Find where the given text appears and provide that cell's center as [x, y] coordinate. 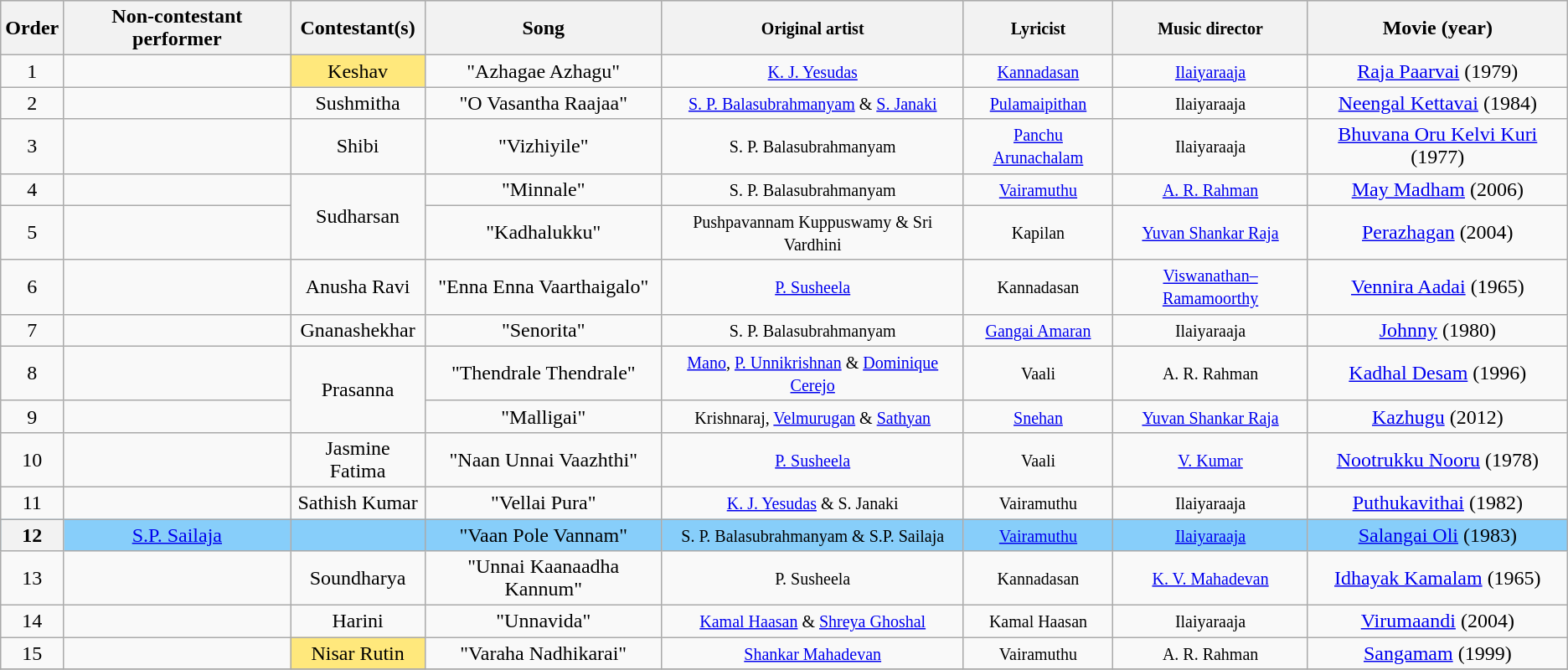
Viswanathan–Ramamoorthy [1211, 286]
Nisar Rutin [358, 653]
"Malligai" [543, 416]
S.P. Sailaja [178, 535]
S. P. Balasubrahmanyam & S. Janaki [812, 103]
"Azhagae Azhagu" [543, 71]
Kamal Haasan [1039, 621]
12 [32, 535]
Mano, P. Unnikrishnan & Dominique Cerejo [812, 374]
Kazhugu (2012) [1437, 416]
May Madham (2006) [1437, 189]
7 [32, 330]
Puthukavithai (1982) [1437, 502]
Lyricist [1039, 28]
Virumaandi (2004) [1437, 621]
Raja Paarvai (1979) [1437, 71]
Kapilan [1039, 233]
14 [32, 621]
Keshav [358, 71]
Nootrukku Nooru (1978) [1437, 459]
S. P. Balasubrahmanyam & S.P. Sailaja [812, 535]
Johnny (1980) [1437, 330]
2 [32, 103]
K. J. Yesudas & S. Janaki [812, 502]
Gangai Amaran [1039, 330]
K. J. Yesudas [812, 71]
Bhuvana Oru Kelvi Kuri (1977) [1437, 146]
4 [32, 189]
Order [32, 28]
Neengal Kettavai (1984) [1437, 103]
"Vellai Pura" [543, 502]
Song [543, 28]
Idhayak Kamalam (1965) [1437, 578]
"Thendrale Thendrale" [543, 374]
Salangai Oli (1983) [1437, 535]
Panchu Arunachalam [1039, 146]
Harini [358, 621]
Kamal Haasan & Shreya Ghoshal [812, 621]
Krishnaraj, Velmurugan & Sathyan [812, 416]
Pulamaipithan [1039, 103]
"Unnai Kaanaadha Kannum" [543, 578]
Jasmine Fatima [358, 459]
1 [32, 71]
8 [32, 374]
3 [32, 146]
13 [32, 578]
5 [32, 233]
Non-contestant performer [178, 28]
Sangamam (1999) [1437, 653]
6 [32, 286]
"Enna Enna Vaarthaigalo" [543, 286]
"Kadhalukku" [543, 233]
"Vaan Pole Vannam" [543, 535]
10 [32, 459]
K. V. Mahadevan [1211, 578]
Vennira Aadai (1965) [1437, 286]
Pushpavannam Kuppuswamy & Sri Vardhini [812, 233]
Prasanna [358, 389]
Kadhal Desam (1996) [1437, 374]
Music director [1211, 28]
11 [32, 502]
"Vizhiyile" [543, 146]
"Varaha Nadhikarai" [543, 653]
Sushmitha [358, 103]
Snehan [1039, 416]
Sudharsan [358, 216]
Contestant(s) [358, 28]
"O Vasantha Raajaa" [543, 103]
15 [32, 653]
9 [32, 416]
Soundharya [358, 578]
"Senorita" [543, 330]
V. Kumar [1211, 459]
"Naan Unnai Vaazhthi" [543, 459]
Original artist [812, 28]
Shankar Mahadevan [812, 653]
Sathish Kumar [358, 502]
Anusha Ravi [358, 286]
Movie (year) [1437, 28]
Perazhagan (2004) [1437, 233]
Shibi [358, 146]
"Minnale" [543, 189]
"Unnavida" [543, 621]
Gnanashekhar [358, 330]
